For the text-containing cell, return its midpoint in [X, Y] coordinate format. 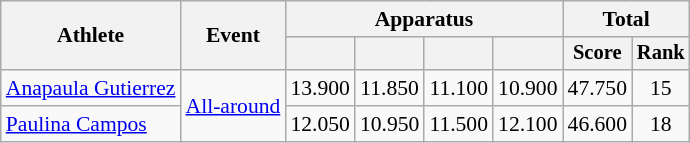
12.100 [528, 124]
Rank [661, 54]
12.050 [320, 124]
11.500 [458, 124]
All-around [232, 106]
Event [232, 36]
18 [661, 124]
Score [598, 54]
Athlete [91, 36]
11.850 [390, 88]
13.900 [320, 88]
10.900 [528, 88]
Apparatus [424, 19]
46.600 [598, 124]
47.750 [598, 88]
Paulina Campos [91, 124]
Anapaula Gutierrez [91, 88]
10.950 [390, 124]
15 [661, 88]
11.100 [458, 88]
Total [626, 19]
